From the cell containing the given text, extract its center point as (X, Y) coordinate. 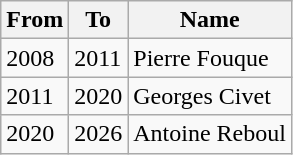
Pierre Fouque (210, 58)
2026 (98, 134)
From (35, 20)
Antoine Reboul (210, 134)
Georges Civet (210, 96)
To (98, 20)
Name (210, 20)
2008 (35, 58)
